Detect which cell encompasses the target text, then output its [x, y] center coordinate. 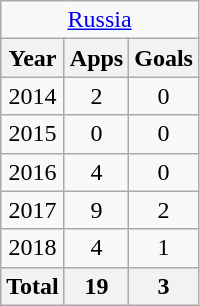
2018 [33, 248]
2016 [33, 172]
3 [164, 286]
9 [96, 210]
19 [96, 286]
Goals [164, 58]
2015 [33, 134]
Russia [100, 20]
Apps [96, 58]
2014 [33, 96]
Total [33, 286]
1 [164, 248]
Year [33, 58]
2017 [33, 210]
